Find where the given text appears and provide that cell's center as [X, Y] coordinate. 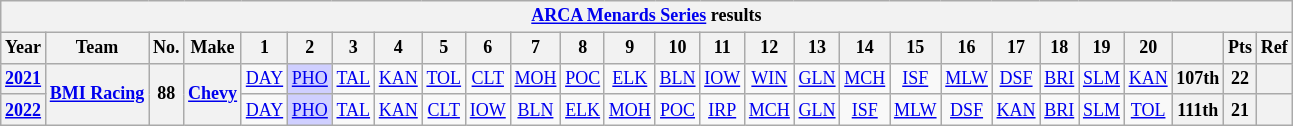
Team [96, 48]
22 [1240, 78]
2022 [24, 110]
111th [1198, 110]
16 [966, 48]
Make [213, 48]
7 [536, 48]
21 [1240, 110]
Pts [1240, 48]
Year [24, 48]
12 [770, 48]
BMI Racing [96, 94]
13 [817, 48]
1 [264, 48]
11 [722, 48]
5 [444, 48]
Ref [1274, 48]
18 [1060, 48]
2 [310, 48]
88 [166, 94]
IRP [722, 110]
20 [1148, 48]
6 [488, 48]
19 [1102, 48]
4 [398, 48]
ARCA Menards Series results [646, 16]
2021 [24, 78]
17 [1016, 48]
15 [916, 48]
10 [678, 48]
3 [353, 48]
8 [583, 48]
107th [1198, 78]
9 [630, 48]
WIN [770, 78]
14 [865, 48]
No. [166, 48]
Chevy [213, 94]
